Locate the cell with the specified text and output its [x, y] center coordinate. 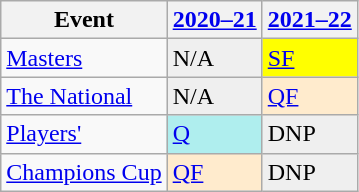
Masters [84, 58]
SF [310, 58]
Players' [84, 134]
Champions Cup [84, 172]
2020–21 [214, 20]
2021–22 [310, 20]
Q [214, 134]
The National [84, 96]
Event [84, 20]
